Detect which cell encompasses the target text, then output its [X, Y] center coordinate. 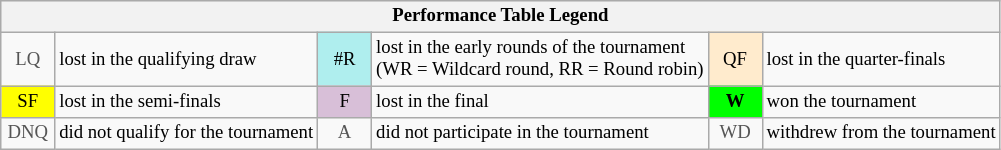
lost in the semi-finals [186, 102]
Performance Table Legend [500, 16]
LQ [28, 60]
WD [735, 134]
did not participate in the tournament [540, 134]
DNQ [28, 134]
lost in the final [540, 102]
did not qualify for the tournament [186, 134]
W [735, 102]
lost in the early rounds of the tournament(WR = Wildcard round, RR = Round robin) [540, 60]
lost in the qualifying draw [186, 60]
withdrew from the tournament [881, 134]
A [345, 134]
SF [28, 102]
QF [735, 60]
lost in the quarter-finals [881, 60]
won the tournament [881, 102]
F [345, 102]
#R [345, 60]
